Search for the cell housing the specified text and yield its (x, y) center coordinate. 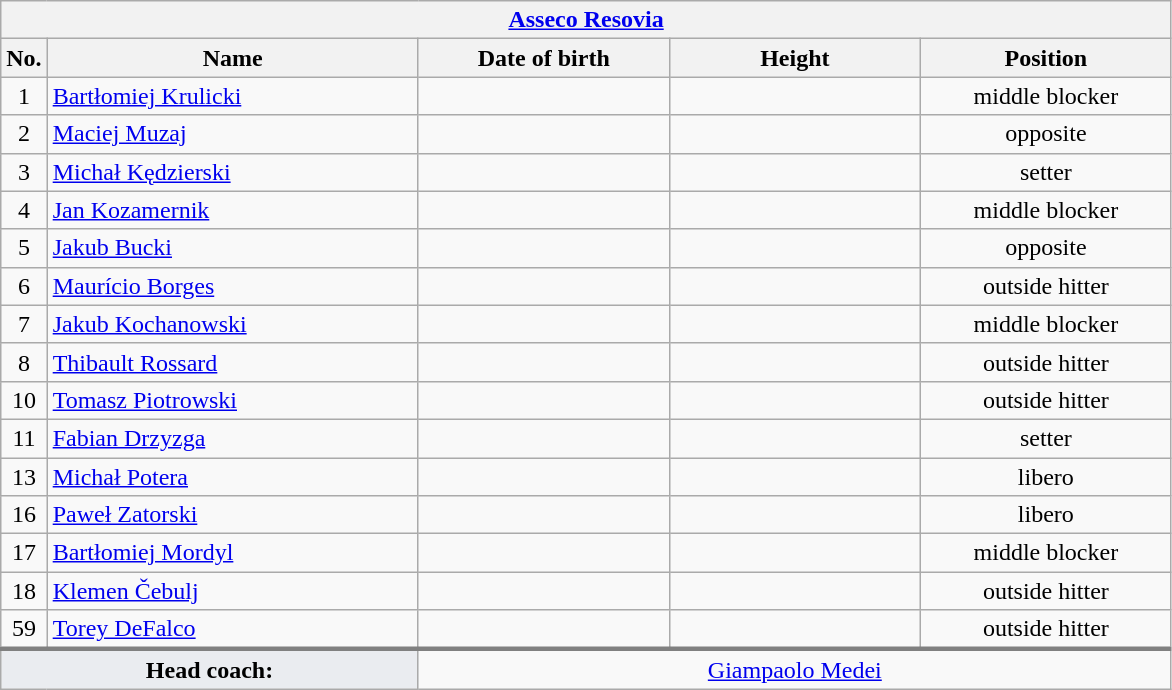
Torey DeFalco (232, 630)
Bartłomiej Krulicki (232, 96)
6 (24, 286)
Head coach: (210, 669)
Tomasz Piotrowski (232, 400)
Giampaolo Medei (794, 669)
Name (232, 58)
5 (24, 248)
8 (24, 362)
10 (24, 400)
13 (24, 477)
Date of birth (544, 58)
18 (24, 591)
Bartłomiej Mordyl (232, 553)
Height (794, 58)
Jan Kozamernik (232, 210)
1 (24, 96)
Position (1046, 58)
Asseco Resovia (586, 20)
3 (24, 172)
Maurício Borges (232, 286)
2 (24, 134)
Klemen Čebulj (232, 591)
No. (24, 58)
16 (24, 515)
4 (24, 210)
Thibault Rossard (232, 362)
Fabian Drzyzga (232, 438)
Maciej Muzaj (232, 134)
Michał Potera (232, 477)
7 (24, 324)
Paweł Zatorski (232, 515)
Jakub Bucki (232, 248)
Jakub Kochanowski (232, 324)
59 (24, 630)
11 (24, 438)
Michał Kędzierski (232, 172)
17 (24, 553)
